Output the (X, Y) coordinate of the center of the cell containing the given text.  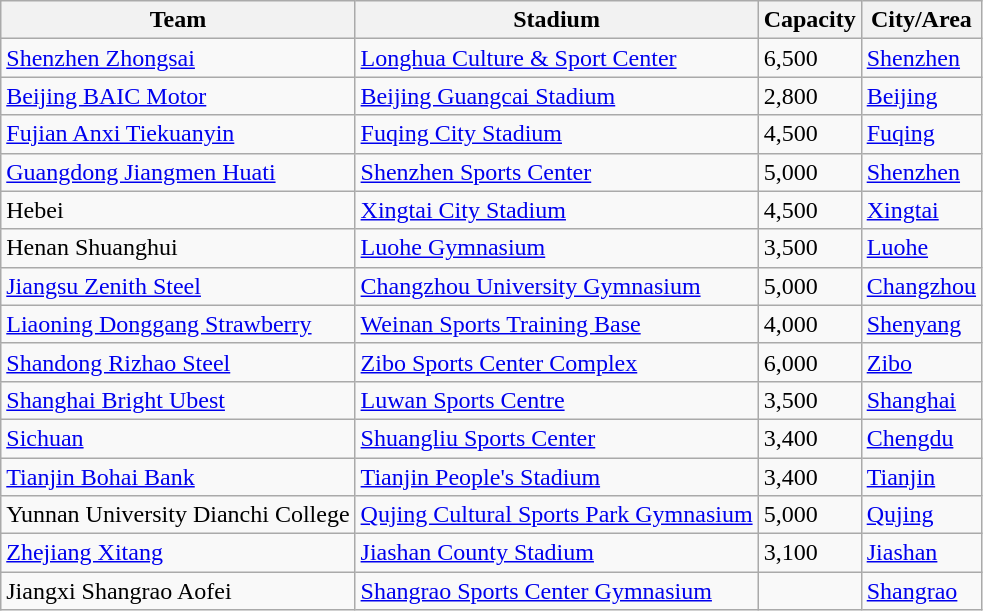
Shangrao (921, 591)
Xingtai (921, 210)
Changzhou (921, 286)
Zhejiang Xitang (178, 553)
Shenzhen Zhongsai (178, 58)
Changzhou University Gymnasium (556, 286)
Yunnan University Dianchi College (178, 515)
Shanghai (921, 400)
Capacity (810, 20)
City/Area (921, 20)
4,000 (810, 324)
Longhua Culture & Sport Center (556, 58)
Guangdong Jiangmen Huati (178, 172)
Jiangxi Shangrao Aofei (178, 591)
6,000 (810, 362)
Shanghai Bright Ubest (178, 400)
Shenzhen Sports Center (556, 172)
3,100 (810, 553)
Stadium (556, 20)
Qujing (921, 515)
Jiashan County Stadium (556, 553)
Xingtai City Stadium (556, 210)
Chengdu (921, 438)
Beijing Guangcai Stadium (556, 96)
Tianjin (921, 477)
Jiashan (921, 553)
Beijing BAIC Motor (178, 96)
Shandong Rizhao Steel (178, 362)
Beijing (921, 96)
Luohe (921, 248)
Weinan Sports Training Base (556, 324)
Henan Shuanghui (178, 248)
Tianjin People's Stadium (556, 477)
Fuqing (921, 134)
Zibo (921, 362)
Hebei (178, 210)
Zibo Sports Center Complex (556, 362)
Fuqing City Stadium (556, 134)
Qujing Cultural Sports Park Gymnasium (556, 515)
Fujian Anxi Tiekuanyin (178, 134)
Shenyang (921, 324)
Shangrao Sports Center Gymnasium (556, 591)
Jiangsu Zenith Steel (178, 286)
6,500 (810, 58)
Shuangliu Sports Center (556, 438)
Team (178, 20)
Sichuan (178, 438)
2,800 (810, 96)
Luwan Sports Centre (556, 400)
Luohe Gymnasium (556, 248)
Tianjin Bohai Bank (178, 477)
Liaoning Donggang Strawberry (178, 324)
